Provide the [x, y] coordinate of the cell's center where the given text is located.  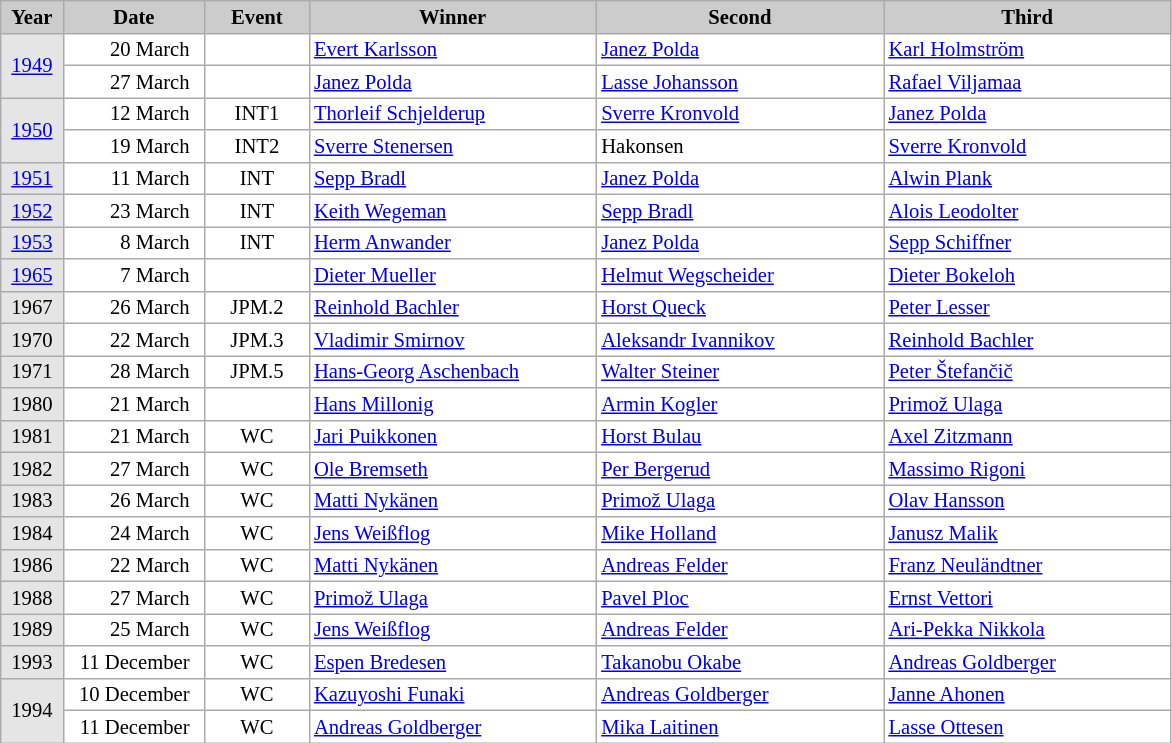
Peter Štefančič [1028, 371]
Dieter Mueller [452, 274]
1994 [32, 710]
1984 [32, 532]
Helmut Wegscheider [740, 274]
1952 [32, 210]
1986 [32, 565]
1989 [32, 629]
1967 [32, 307]
28 March [134, 371]
Kazuyoshi Funaki [452, 694]
Second [740, 16]
10 December [134, 694]
Event [257, 16]
Hakonsen [740, 146]
JPM.3 [257, 339]
Karl Holmström [1028, 49]
Janusz Malik [1028, 532]
Sverre Stenersen [452, 146]
1970 [32, 339]
Axel Zitzmann [1028, 436]
Evert Karlsson [452, 49]
1971 [32, 371]
Jari Puikkonen [452, 436]
Alwin Plank [1028, 178]
Olav Hansson [1028, 500]
Dieter Bokeloh [1028, 274]
Mika Laitinen [740, 726]
Thorleif Schjelderup [452, 113]
7 March [134, 274]
Lasse Ottesen [1028, 726]
Walter Steiner [740, 371]
Horst Bulau [740, 436]
1988 [32, 597]
Vladimir Smirnov [452, 339]
Date [134, 16]
Armin Kogler [740, 404]
JPM.2 [257, 307]
1951 [32, 178]
Franz Neuländtner [1028, 565]
1950 [32, 129]
25 March [134, 629]
19 March [134, 146]
12 March [134, 113]
24 March [134, 532]
1982 [32, 468]
Espen Bredesen [452, 662]
Takanobu Okabe [740, 662]
INT2 [257, 146]
Rafael Viljamaa [1028, 81]
Horst Queck [740, 307]
Mike Holland [740, 532]
1949 [32, 65]
Lasse Johansson [740, 81]
Per Bergerud [740, 468]
1983 [32, 500]
Alois Leodolter [1028, 210]
Hans Millonig [452, 404]
Sepp Schiffner [1028, 242]
JPM.5 [257, 371]
INT1 [257, 113]
Ernst Vettori [1028, 597]
1993 [32, 662]
20 March [134, 49]
Herm Anwander [452, 242]
Aleksandr Ivannikov [740, 339]
Winner [452, 16]
Year [32, 16]
11 March [134, 178]
Janne Ahonen [1028, 694]
Pavel Ploc [740, 597]
Peter Lesser [1028, 307]
Hans-Georg Aschenbach [452, 371]
23 March [134, 210]
Massimo Rigoni [1028, 468]
Third [1028, 16]
1953 [32, 242]
8 March [134, 242]
1980 [32, 404]
1981 [32, 436]
1965 [32, 274]
Ari-Pekka Nikkola [1028, 629]
Keith Wegeman [452, 210]
Ole Bremseth [452, 468]
